Output the [X, Y] coordinate of the center of the cell containing the given text.  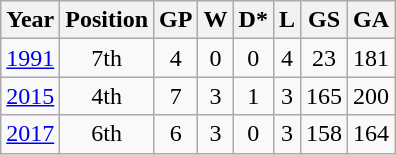
2017 [30, 134]
GP [176, 20]
L [286, 20]
GA [372, 20]
W [216, 20]
GS [324, 20]
7 [176, 96]
1 [253, 96]
23 [324, 58]
Year [30, 20]
2015 [30, 96]
D* [253, 20]
181 [372, 58]
6 [176, 134]
200 [372, 96]
1991 [30, 58]
165 [324, 96]
4th [107, 96]
164 [372, 134]
Position [107, 20]
7th [107, 58]
158 [324, 134]
6th [107, 134]
